Find where the given text appears and provide that cell's center as (X, Y) coordinate. 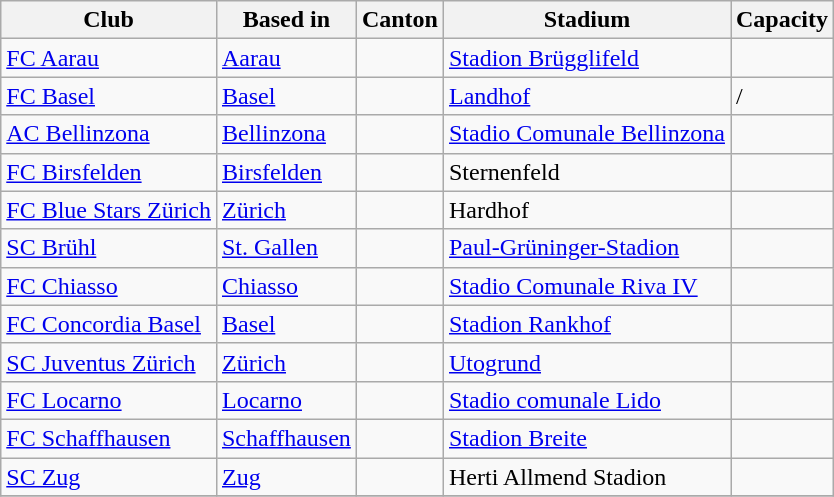
FC Aarau (109, 58)
SC Juventus Zürich (109, 362)
Stadio comunale Lido (586, 400)
Birsfelden (286, 172)
Stadium (586, 20)
Capacity (782, 20)
Canton (400, 20)
FC Chiasso (109, 286)
Herti Allmend Stadion (586, 477)
Stadio Comunale Bellinzona (586, 134)
Stadion Rankhof (586, 324)
Utogrund (586, 362)
Stadio Comunale Riva IV (586, 286)
FC Blue Stars Zürich (109, 210)
FC Schaffhausen (109, 438)
Hardhof (586, 210)
Zug (286, 477)
Schaffhausen (286, 438)
AC Bellinzona (109, 134)
Based in (286, 20)
FC Concordia Basel (109, 324)
SC Zug (109, 477)
Aarau (286, 58)
Club (109, 20)
St. Gallen (286, 248)
Stadion Breite (586, 438)
Locarno (286, 400)
FC Locarno (109, 400)
Chiasso (286, 286)
Sternenfeld (586, 172)
Stadion Brügglifeld (586, 58)
FC Basel (109, 96)
Landhof (586, 96)
FC Birsfelden (109, 172)
SC Brühl (109, 248)
/ (782, 96)
Paul-Grüninger-Stadion (586, 248)
Bellinzona (286, 134)
